Output the [X, Y] coordinate of the center of the cell containing the given text.  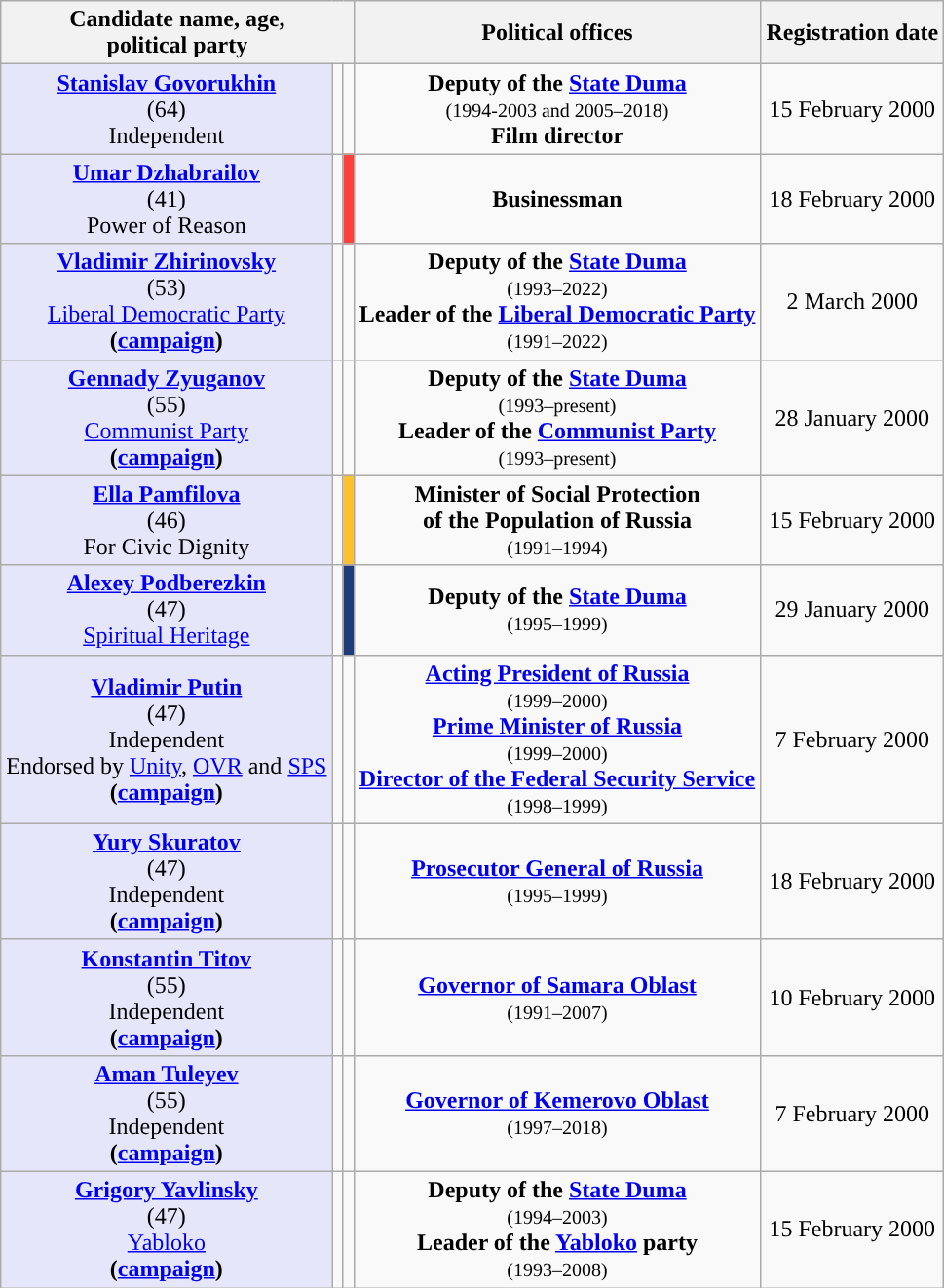
Yury Skuratov(47)Independent(campaign) [167, 881]
29 January 2000 [852, 610]
Deputy of the State Duma(1994–2003)Leader of the Yabloko party(1993–2008) [557, 1230]
Deputy of the State Duma(1993–2022)Leader of the Liberal Democratic Party(1991–2022) [557, 302]
Governor of Samara Oblast(1991–2007) [557, 998]
Gennady Zyuganov(55)Communist Party(campaign) [167, 417]
Deputy of the State Duma(1994-2003 and 2005–2018)Film director [557, 109]
Registration date [852, 33]
Vladimir Zhirinovsky(53)Liberal Democratic Party(campaign) [167, 302]
28 January 2000 [852, 417]
Konstantin Titov(55)Independent(campaign) [167, 998]
Ella Pamfilova(46)For Civic Dignity [167, 520]
Businessman [557, 199]
Stanislav Govorukhin(64)Independent [167, 109]
Umar Dzhabrailov(41)Power of Reason [167, 199]
Grigory Yavlinsky(47)Yabloko(campaign) [167, 1230]
Candidate name, age,political party [177, 33]
2 March 2000 [852, 302]
Prosecutor General of Russia(1995–1999) [557, 881]
Political offices [557, 33]
Alexey Podberezkin(47)Spiritual Heritage [167, 610]
Deputy of the State Duma(1995–1999) [557, 610]
Vladimir Putin(47)IndependentEndorsed by Unity, OVR and SPS(campaign) [167, 739]
Acting President of Russia(1999–2000)Prime Minister of Russia(1999–2000)Director of the Federal Security Service(1998–1999) [557, 739]
Aman Tuleyev(55)Independent(campaign) [167, 1113]
10 February 2000 [852, 998]
Minister of Social Protectionof the Population of Russia(1991–1994) [557, 520]
Governor of Kemerovo Oblast(1997–2018) [557, 1113]
Deputy of the State Duma(1993–present)Leader of the Communist Party(1993–present) [557, 417]
